Provide the [x, y] coordinate of the cell's center where the given text is located.  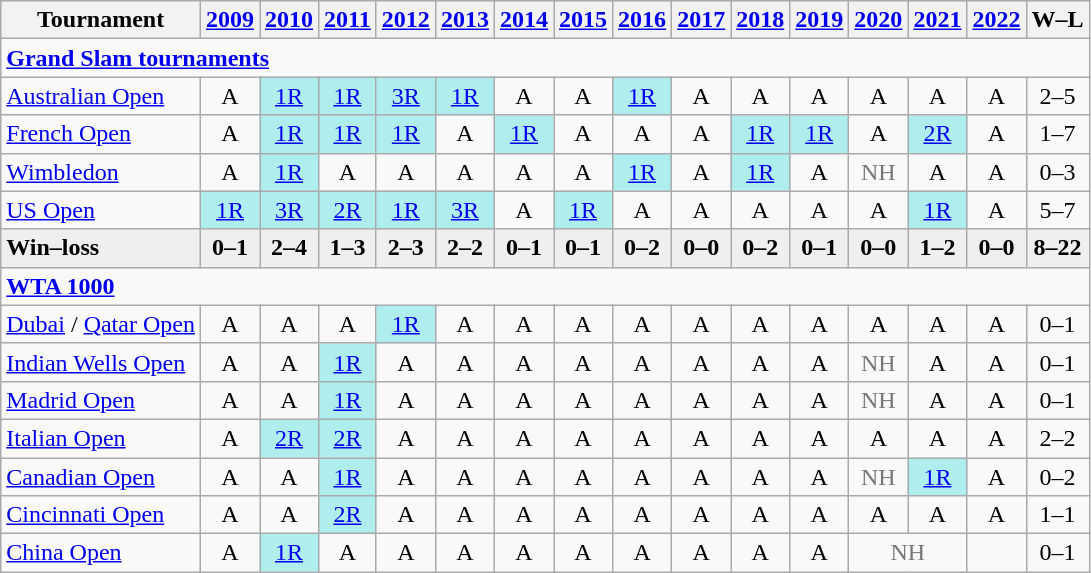
2017 [702, 20]
1–3 [348, 248]
2012 [406, 20]
2010 [290, 20]
1–2 [938, 248]
2022 [996, 20]
2015 [584, 20]
Indian Wells Open [101, 362]
Cincinnati Open [101, 515]
2014 [524, 20]
2018 [760, 20]
2021 [938, 20]
US Open [101, 210]
China Open [101, 553]
Grand Slam tournaments [545, 58]
2013 [464, 20]
WTA 1000 [545, 286]
Dubai / Qatar Open [101, 324]
Tournament [101, 20]
Wimbledon [101, 172]
W–L [1058, 20]
0–3 [1058, 172]
2019 [820, 20]
8–22 [1058, 248]
French Open [101, 134]
2–3 [406, 248]
2011 [348, 20]
2–5 [1058, 96]
Canadian Open [101, 477]
1–7 [1058, 134]
Italian Open [101, 438]
Australian Open [101, 96]
Win–loss [101, 248]
Madrid Open [101, 400]
5–7 [1058, 210]
2009 [230, 20]
2020 [878, 20]
2016 [642, 20]
2–4 [290, 248]
1–1 [1058, 515]
